Pinpoint the cell where the given text exists, returning its [x, y] midpoint coordinate. 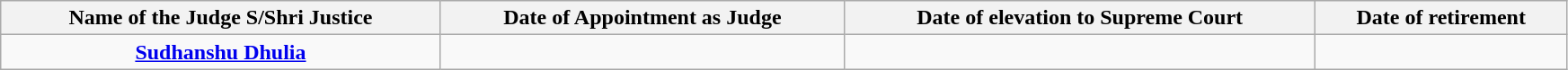
Sudhanshu Dhulia [221, 52]
Name of the Judge S/Shri Justice [221, 18]
Date of retirement [1441, 18]
Date of elevation to Supreme Court [1080, 18]
Date of Appointment as Judge [642, 18]
